For the text-containing cell, return its midpoint in [X, Y] coordinate format. 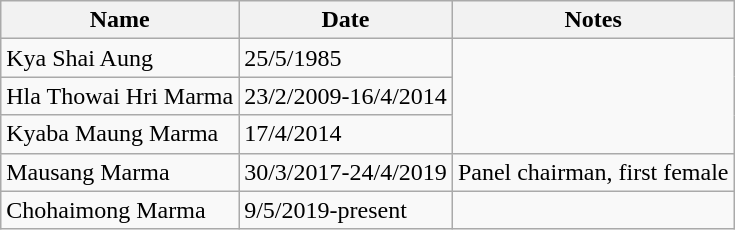
Panel chairman, first female [593, 172]
Kya Shai Aung [120, 58]
23/2/2009-16/4/2014 [346, 96]
Name [120, 20]
Chohaimong Marma [120, 210]
25/5/1985 [346, 58]
17/4/2014 [346, 134]
9/5/2019-present [346, 210]
Mausang Marma [120, 172]
30/3/2017-24/4/2019 [346, 172]
Notes [593, 20]
Date [346, 20]
Hla Thowai Hri Marma [120, 96]
Kyaba Maung Marma [120, 134]
